Identify which cell holds the provided text, then report its (X, Y) central coordinate. 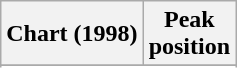
Chart (1998) (72, 34)
Peakposition (189, 34)
